Return the [X, Y] coordinate for the center point of the cell that contains the specified text.  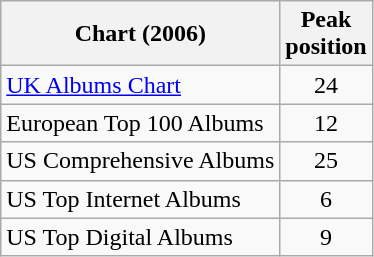
6 [326, 199]
US Top Internet Albums [140, 199]
Chart (2006) [140, 34]
12 [326, 123]
European Top 100 Albums [140, 123]
24 [326, 85]
Peakposition [326, 34]
US Top Digital Albums [140, 237]
US Comprehensive Albums [140, 161]
9 [326, 237]
UK Albums Chart [140, 85]
25 [326, 161]
